From the cell containing the given text, extract its center point as (x, y) coordinate. 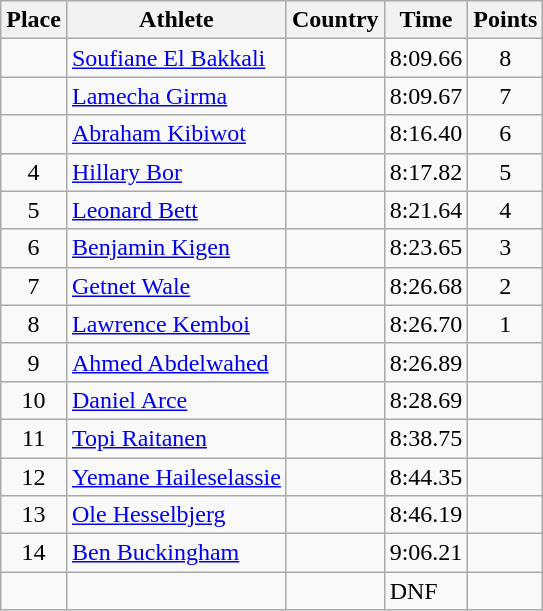
13 (34, 515)
Ole Hesselbjerg (176, 515)
Points (506, 20)
12 (34, 477)
3 (506, 248)
Daniel Arce (176, 400)
8:21.64 (426, 210)
Hillary Bor (176, 172)
DNF (426, 591)
Benjamin Kigen (176, 248)
Lawrence Kemboi (176, 324)
Athlete (176, 20)
Yemane Haileselassie (176, 477)
14 (34, 553)
Leonard Bett (176, 210)
9:06.21 (426, 553)
Ahmed Abdelwahed (176, 362)
8:44.35 (426, 477)
10 (34, 400)
Getnet Wale (176, 286)
8:16.40 (426, 134)
Lamecha Girma (176, 96)
Abraham Kibiwot (176, 134)
8:23.65 (426, 248)
11 (34, 438)
8:28.69 (426, 400)
Ben Buckingham (176, 553)
8:38.75 (426, 438)
Time (426, 20)
8:26.89 (426, 362)
8:46.19 (426, 515)
2 (506, 286)
Soufiane El Bakkali (176, 58)
8:17.82 (426, 172)
8:09.67 (426, 96)
8:09.66 (426, 58)
9 (34, 362)
8:26.70 (426, 324)
1 (506, 324)
Topi Raitanen (176, 438)
Country (335, 20)
8:26.68 (426, 286)
Place (34, 20)
